Detect which cell encompasses the target text, then output its [X, Y] center coordinate. 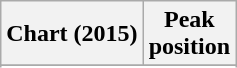
Chart (2015) [72, 34]
Peakposition [189, 34]
